Identify which cell holds the provided text, then report its (x, y) central coordinate. 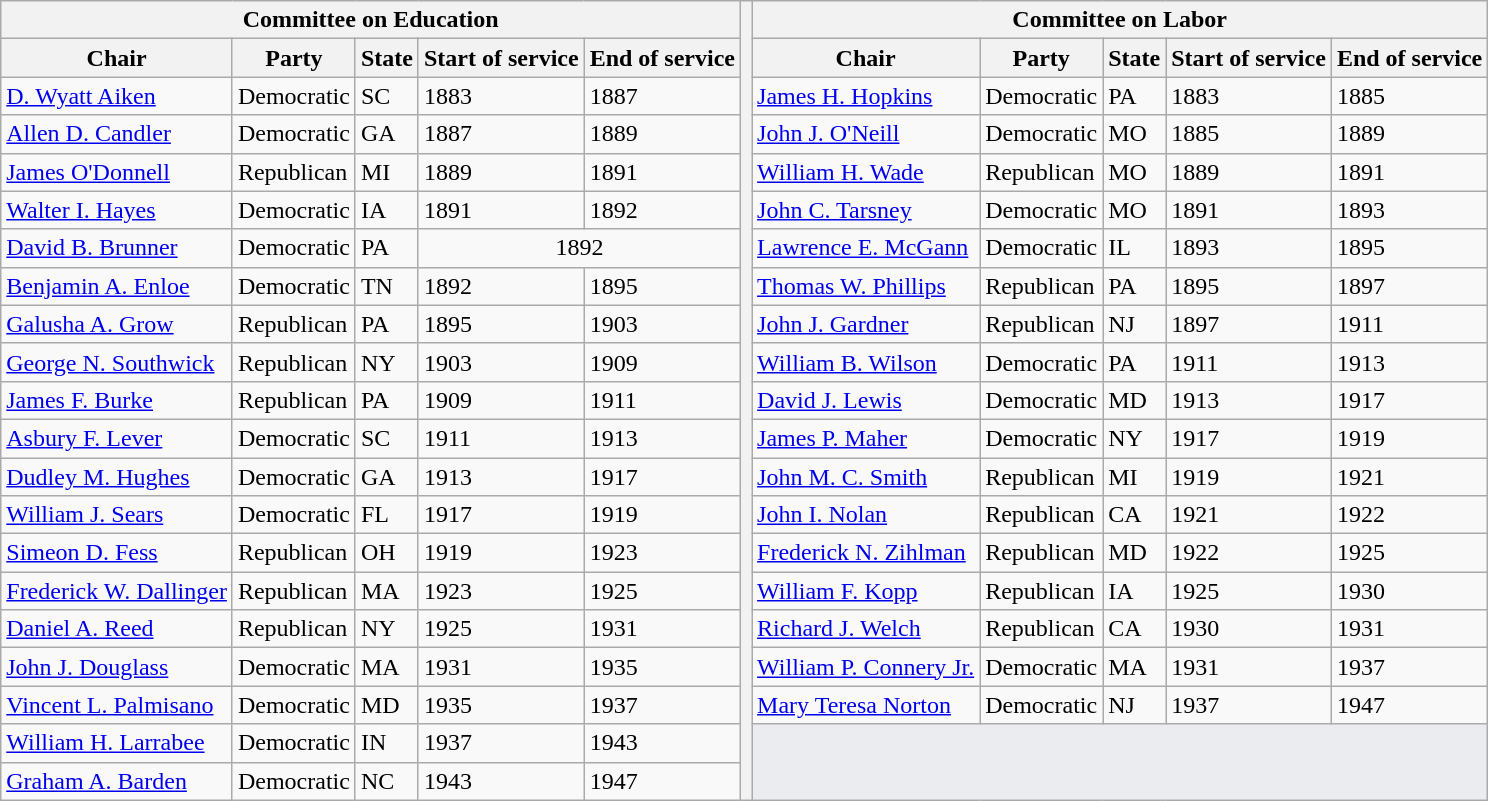
James F. Burke (117, 400)
NC (386, 781)
IL (1134, 248)
Simeon D. Fess (117, 553)
Committee on Labor (1120, 20)
Mary Teresa Norton (866, 705)
James P. Maher (866, 438)
TN (386, 286)
OH (386, 553)
William H. Wade (866, 172)
Asbury F. Lever (117, 438)
David J. Lewis (866, 400)
Lawrence E. McGann (866, 248)
William J. Sears (117, 515)
FL (386, 515)
Richard J. Welch (866, 629)
John J. O'Neill (866, 134)
William P. Connery Jr. (866, 667)
David B. Brunner (117, 248)
John J. Douglass (117, 667)
John J. Gardner (866, 324)
IN (386, 743)
Vincent L. Palmisano (117, 705)
John I. Nolan (866, 515)
D. Wyatt Aiken (117, 96)
Frederick N. Zihlman (866, 553)
Frederick W. Dallinger (117, 591)
John M. C. Smith (866, 477)
John C. Tarsney (866, 210)
William B. Wilson (866, 362)
Benjamin A. Enloe (117, 286)
Walter I. Hayes (117, 210)
Galusha A. Grow (117, 324)
George N. Southwick (117, 362)
Committee on Education (371, 20)
Daniel A. Reed (117, 629)
James H. Hopkins (866, 96)
James O'Donnell (117, 172)
William H. Larrabee (117, 743)
William F. Kopp (866, 591)
Allen D. Candler (117, 134)
Graham A. Barden (117, 781)
Dudley M. Hughes (117, 477)
Thomas W. Phillips (866, 286)
